Search for the cell housing the specified text and yield its [x, y] center coordinate. 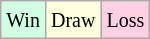
Loss [126, 20]
Win [24, 20]
Draw [72, 20]
